Search for the cell housing the specified text and yield its (X, Y) center coordinate. 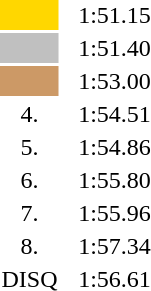
7. (30, 213)
6. (30, 180)
8. (30, 246)
4. (30, 114)
5. (30, 147)
